Find where the given text appears and provide that cell's center as [x, y] coordinate. 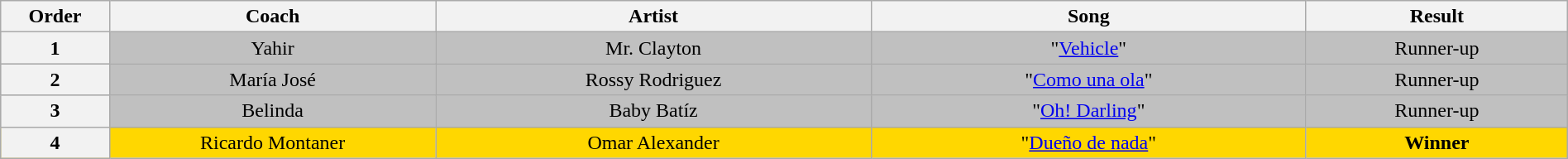
"Vehicle" [1088, 48]
2 [55, 79]
Baby Batíz [653, 111]
"Oh! Darling" [1088, 111]
Belinda [273, 111]
Ricardo Montaner [273, 142]
Mr. Clayton [653, 48]
Omar Alexander [653, 142]
4 [55, 142]
"Dueño de nada" [1088, 142]
Result [1437, 17]
Yahir [273, 48]
Coach [273, 17]
Winner [1437, 142]
"Como una ola" [1088, 79]
3 [55, 111]
Artist [653, 17]
Song [1088, 17]
1 [55, 48]
Rossy Rodriguez [653, 79]
María José [273, 79]
Order [55, 17]
